Capture the cell that displays the provided text and extract its (X, Y) central coordinate. 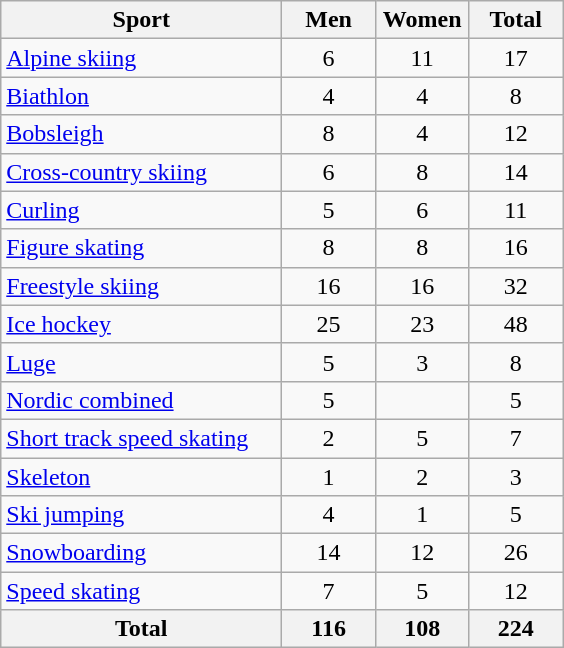
Biathlon (142, 96)
17 (516, 58)
Luge (142, 362)
Curling (142, 210)
Short track speed skating (142, 438)
224 (516, 629)
Women (422, 20)
32 (516, 286)
Men (329, 20)
Skeleton (142, 477)
26 (516, 553)
23 (422, 324)
116 (329, 629)
48 (516, 324)
25 (329, 324)
Ice hockey (142, 324)
Nordic combined (142, 400)
Bobsleigh (142, 134)
Alpine skiing (142, 58)
Cross-country skiing (142, 172)
Ski jumping (142, 515)
108 (422, 629)
Figure skating (142, 248)
Freestyle skiing (142, 286)
Snowboarding (142, 553)
Sport (142, 20)
Speed skating (142, 591)
